Find where the given text appears and provide that cell's center as (X, Y) coordinate. 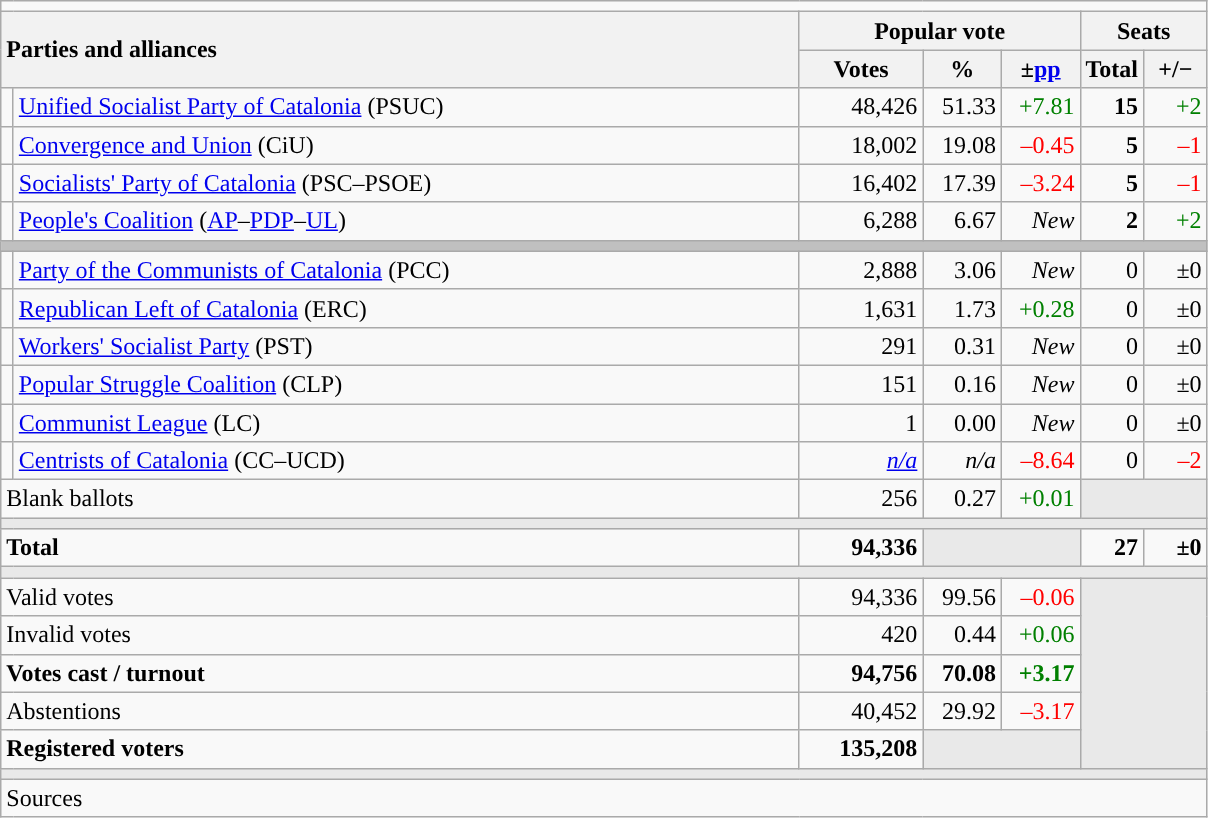
–3.24 (1040, 183)
Registered voters (400, 749)
2 (1112, 221)
48,426 (861, 107)
+0.01 (1040, 499)
17.39 (962, 183)
Blank ballots (400, 499)
Workers' Socialist Party (PST) (406, 346)
18,002 (861, 145)
29.92 (962, 711)
Communist League (LC) (406, 423)
19.08 (962, 145)
Abstentions (400, 711)
+/− (1176, 69)
Popular vote (940, 31)
40,452 (861, 711)
–2 (1176, 461)
±pp (1040, 69)
70.08 (962, 673)
Invalid votes (400, 635)
256 (861, 499)
People's Coalition (AP–PDP–UL) (406, 221)
16,402 (861, 183)
1.73 (962, 308)
151 (861, 384)
0.00 (962, 423)
+0.28 (1040, 308)
Popular Struggle Coalition (CLP) (406, 384)
15 (1112, 107)
Votes (861, 69)
99.56 (962, 597)
% (962, 69)
291 (861, 346)
Unified Socialist Party of Catalonia (PSUC) (406, 107)
+0.06 (1040, 635)
Votes cast / turnout (400, 673)
–0.06 (1040, 597)
Valid votes (400, 597)
94,756 (861, 673)
–8.64 (1040, 461)
51.33 (962, 107)
6,288 (861, 221)
Centrists of Catalonia (CC–UCD) (406, 461)
0.31 (962, 346)
Party of the Communists of Catalonia (PCC) (406, 270)
0.27 (962, 499)
Parties and alliances (400, 50)
–0.45 (1040, 145)
2,888 (861, 270)
1,631 (861, 308)
0.16 (962, 384)
27 (1112, 548)
0.44 (962, 635)
Republican Left of Catalonia (ERC) (406, 308)
–3.17 (1040, 711)
3.06 (962, 270)
Convergence and Union (CiU) (406, 145)
135,208 (861, 749)
420 (861, 635)
6.67 (962, 221)
+7.81 (1040, 107)
Seats (1144, 31)
Socialists' Party of Catalonia (PSC–PSOE) (406, 183)
Sources (604, 798)
+3.17 (1040, 673)
1 (861, 423)
